From the cell containing the given text, extract its center point as (X, Y) coordinate. 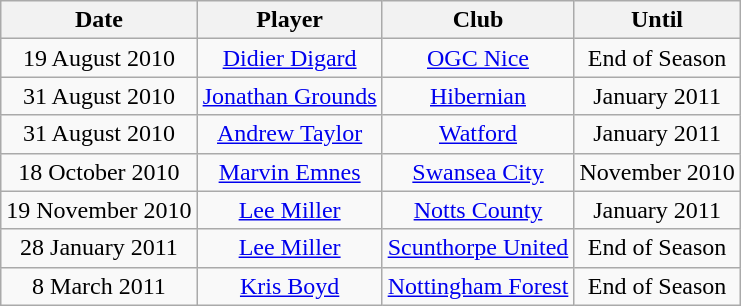
Marvin Emnes (290, 172)
28 January 2011 (99, 248)
Jonathan Grounds (290, 96)
November 2010 (657, 172)
8 March 2011 (99, 286)
Scunthorpe United (478, 248)
Didier Digard (290, 58)
19 November 2010 (99, 210)
Until (657, 20)
Date (99, 20)
Swansea City (478, 172)
Notts County (478, 210)
Andrew Taylor (290, 134)
Kris Boyd (290, 286)
Watford (478, 134)
Player (290, 20)
Nottingham Forest (478, 286)
Hibernian (478, 96)
19 August 2010 (99, 58)
OGC Nice (478, 58)
Club (478, 20)
18 October 2010 (99, 172)
